Locate the cell with the specified text and output its [x, y] center coordinate. 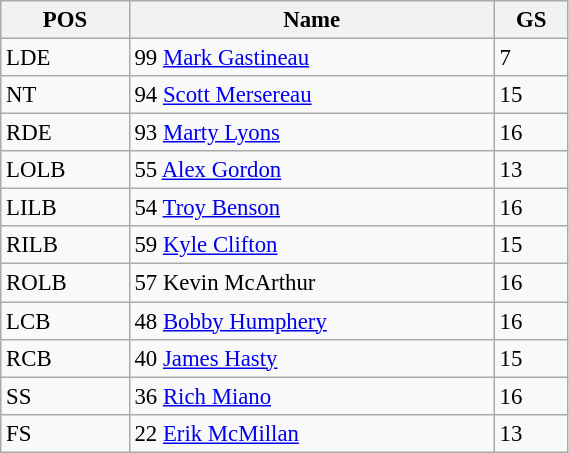
ROLB [65, 283]
59 Kyle Clifton [312, 245]
RILB [65, 245]
LILB [65, 208]
FS [65, 433]
SS [65, 396]
NT [65, 95]
36 Rich Miano [312, 396]
93 Marty Lyons [312, 133]
LOLB [65, 170]
99 Mark Gastineau [312, 58]
POS [65, 20]
48 Bobby Humphery [312, 321]
22 Erik McMillan [312, 433]
Name [312, 20]
40 James Hasty [312, 358]
55 Alex Gordon [312, 170]
LDE [65, 58]
57 Kevin McArthur [312, 283]
RCB [65, 358]
7 [531, 58]
94 Scott Mersereau [312, 95]
54 Troy Benson [312, 208]
GS [531, 20]
RDE [65, 133]
LCB [65, 321]
